Detect which cell encompasses the target text, then output its (X, Y) center coordinate. 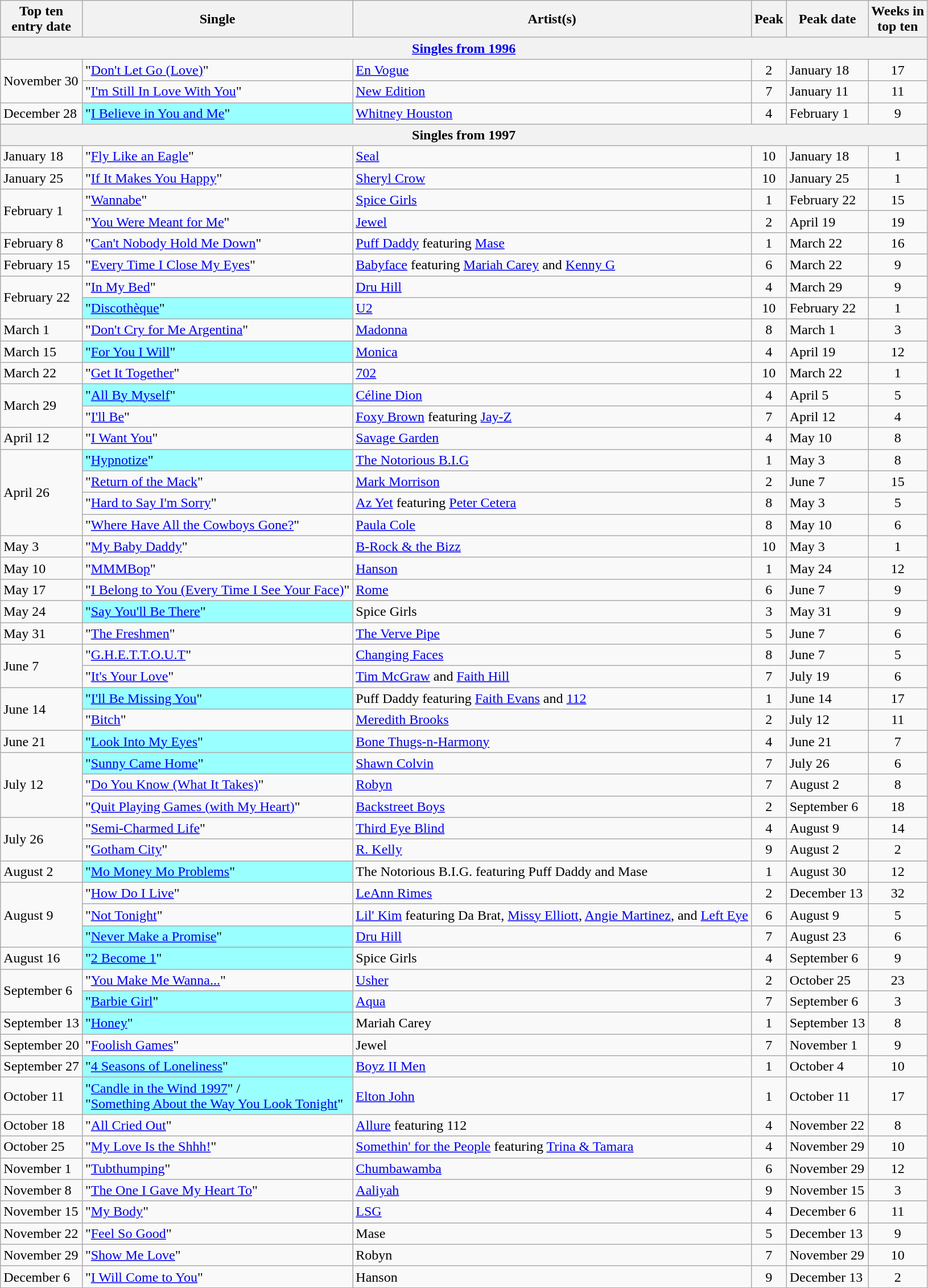
"Honey" (217, 1023)
Whitney Houston (552, 113)
Foxy Brown featuring Jay-Z (552, 417)
Aqua (552, 1002)
"Say You'll Be There" (217, 611)
January 11 (827, 92)
"If It Makes You Happy" (217, 178)
"2 Become 1" (217, 958)
August 16 (42, 958)
Peak date (827, 19)
14 (898, 828)
"How Do I Live" (217, 893)
23 (898, 980)
Singles from 1997 (464, 135)
Rome (552, 590)
Single (217, 19)
Puff Daddy featuring Mase (552, 243)
"I'll Be" (217, 417)
702 (552, 373)
The Verve Pipe (552, 633)
September 27 (42, 1067)
February 8 (42, 243)
Seal (552, 157)
"Show Me Love" (217, 1255)
"Wannabe" (217, 200)
"MMMBop" (217, 568)
U2 (552, 308)
"Tubthumping" (217, 1168)
April 26 (42, 492)
Bone Thugs-n-Harmony (552, 742)
Az Yet featuring Peter Cetera (552, 503)
"You Make Me Wanna..." (217, 980)
"Semi-Charmed Life" (217, 828)
"Return of the Mack" (217, 482)
Meredith Brooks (552, 720)
Puff Daddy featuring Faith Evans and 112 (552, 698)
February 15 (42, 265)
Mariah Carey (552, 1023)
Boyz II Men (552, 1067)
"Get It Together" (217, 373)
March 15 (42, 352)
"Don't Cry for Me Argentina" (217, 330)
Top tenentry date (42, 19)
"I Belong to You (Every Time I See Your Face)" (217, 590)
"Hypnotize" (217, 460)
"Quit Playing Games (with My Heart)" (217, 806)
"The One I Gave My Heart To" (217, 1190)
Weeks intop ten (898, 19)
18 (898, 806)
"Look Into My Eyes" (217, 742)
May 17 (42, 590)
August 23 (827, 936)
"My Love Is the Shhh!" (217, 1147)
"Discothèque" (217, 308)
August 30 (827, 871)
"I Believe in You and Me" (217, 113)
"I'm Still In Love With You" (217, 92)
"Fly Like an Eagle" (217, 157)
Changing Faces (552, 655)
Third Eye Blind (552, 828)
Sheryl Crow (552, 178)
Mase (552, 1233)
"You Were Meant for Me" (217, 221)
October 4 (827, 1067)
16 (898, 243)
LSG (552, 1212)
Aaliyah (552, 1190)
Allure featuring 112 (552, 1125)
Monica (552, 352)
"Sunny Came Home" (217, 763)
"Feel So Good" (217, 1233)
"G.H.E.T.T.O.U.T" (217, 655)
"Bitch" (217, 720)
"Barbie Girl" (217, 1002)
R. Kelly (552, 850)
"Hard to Say I'm Sorry" (217, 503)
"My Body" (217, 1212)
En Vogue (552, 70)
Chumbawamba (552, 1168)
Mark Morrison (552, 482)
Babyface featuring Mariah Carey and Kenny G (552, 265)
Céline Dion (552, 395)
"Mo Money Mo Problems" (217, 871)
"Foolish Games" (217, 1045)
April 5 (827, 395)
"Not Tonight" (217, 915)
Usher (552, 980)
"Never Make a Promise" (217, 936)
Backstreet Boys (552, 806)
"I'll Be Missing You" (217, 698)
July 19 (827, 677)
19 (898, 221)
September 20 (42, 1045)
"4 Seasons of Loneliness" (217, 1067)
"Gotham City" (217, 850)
The Notorious B.I.G. featuring Puff Daddy and Mase (552, 871)
Madonna (552, 330)
"In My Bed" (217, 286)
"I Want You" (217, 438)
Paula Cole (552, 525)
B-Rock & the Bizz (552, 546)
October 18 (42, 1125)
"For You I Will" (217, 352)
"All Cried Out" (217, 1125)
New Edition (552, 92)
"Where Have All the Cowboys Gone?" (217, 525)
LeAnn Rimes (552, 893)
"Can't Nobody Hold Me Down" (217, 243)
32 (898, 893)
November 30 (42, 81)
November 8 (42, 1190)
"My Baby Daddy" (217, 546)
Peak (769, 19)
December 28 (42, 113)
"Do You Know (What It Takes)" (217, 785)
Elton John (552, 1096)
Shawn Colvin (552, 763)
"I Will Come to You" (217, 1277)
Artist(s) (552, 19)
Savage Garden (552, 438)
The Notorious B.I.G (552, 460)
"Every Time I Close My Eyes" (217, 265)
"Don't Let Go (Love)" (217, 70)
Singles from 1996 (464, 48)
Tim McGraw and Faith Hill (552, 677)
"Candle in the Wind 1997" / "Something About the Way You Look Tonight" (217, 1096)
"All By Myself" (217, 395)
Lil' Kim featuring Da Brat, Missy Elliott, Angie Martinez, and Left Eye (552, 915)
"It's Your Love" (217, 677)
Somethin' for the People featuring Trina & Tamara (552, 1147)
"The Freshmen" (217, 633)
